Find where the given text appears and provide that cell's center as (x, y) coordinate. 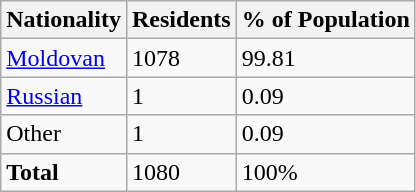
% of Population (326, 20)
Moldovan (64, 58)
99.81 (326, 58)
Nationality (64, 20)
1080 (181, 172)
Other (64, 134)
Russian (64, 96)
1078 (181, 58)
100% (326, 172)
Total (64, 172)
Residents (181, 20)
